Provide the (x, y) coordinate of the cell's center where the given text is located.  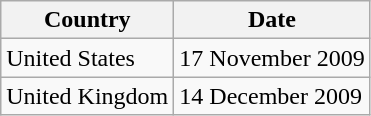
Date (272, 20)
17 November 2009 (272, 58)
United Kingdom (88, 96)
Country (88, 20)
14 December 2009 (272, 96)
United States (88, 58)
